Provide the [x, y] coordinate of the cell's center where the given text is located.  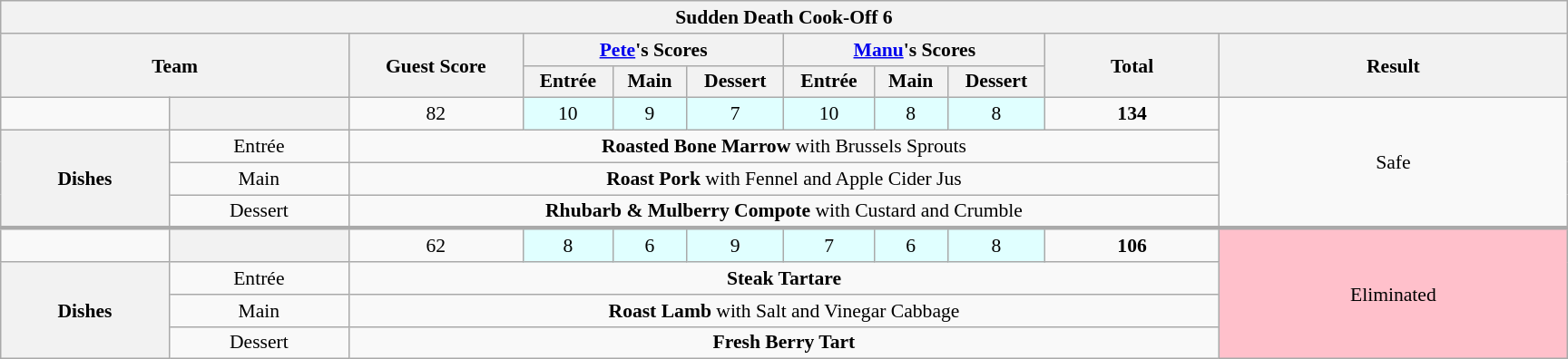
62 [436, 245]
Team [175, 65]
Sudden Death Cook-Off 6 [784, 17]
Pete's Scores [653, 50]
Roasted Bone Marrow with Brussels Sprouts [784, 147]
Guest Score [436, 65]
Roast Lamb with Salt and Vinegar Cabbage [784, 311]
Rhubarb & Mulberry Compote with Custard and Crumble [784, 212]
82 [436, 114]
Result [1393, 65]
134 [1132, 114]
Roast Pork with Fennel and Apple Cider Jus [784, 179]
Manu's Scores [915, 50]
Steak Tartare [784, 278]
Total [1132, 65]
Safe [1393, 163]
106 [1132, 245]
Fresh Berry Tart [784, 343]
Eliminated [1393, 294]
